Find where the given text appears and provide that cell's center as (x, y) coordinate. 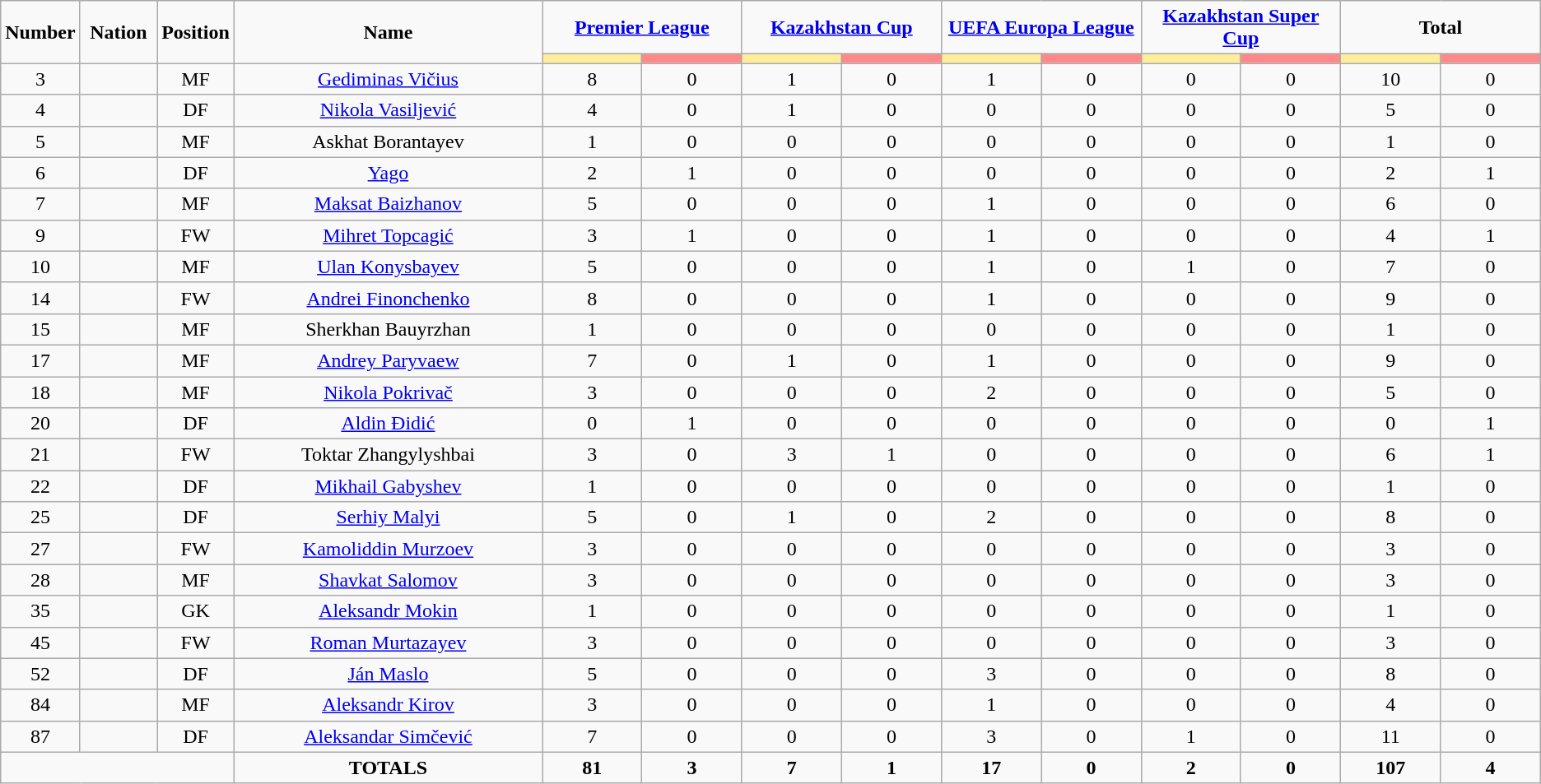
45 (40, 643)
35 (40, 611)
20 (40, 424)
84 (40, 705)
Serhiy Malyi (388, 517)
Kazakhstan Super Cup (1241, 28)
Aleksandr Mokin (388, 611)
Shavkat Salomov (388, 580)
28 (40, 580)
Andrey Paryvaew (388, 360)
Kamoliddin Murzoev (388, 549)
Premier League (642, 28)
Andrei Finonchenko (388, 298)
Nation (119, 32)
TOTALS (388, 768)
GK (196, 611)
11 (1391, 736)
Gediminas Vičius (388, 79)
Maksat Baizhanov (388, 204)
87 (40, 736)
Roman Murtazayev (388, 643)
Yago (388, 173)
52 (40, 674)
Toktar Zhangylyshbai (388, 455)
Total (1441, 28)
Name (388, 32)
Aleksandar Simčević (388, 736)
27 (40, 549)
Askhat Borantayev (388, 141)
Mihret Topcagić (388, 235)
18 (40, 392)
Number (40, 32)
14 (40, 298)
21 (40, 455)
Mikhail Gabyshev (388, 486)
81 (591, 768)
UEFA Europa League (1042, 28)
Ján Maslo (388, 674)
25 (40, 517)
22 (40, 486)
Position (196, 32)
15 (40, 329)
Nikola Pokrivač (388, 392)
107 (1391, 768)
Aleksandr Kirov (388, 705)
Ulan Konysbayev (388, 267)
Sherkhan Bauyrzhan (388, 329)
Kazakhstan Cup (841, 28)
Nikola Vasiljević (388, 110)
Aldin Đidić (388, 424)
